Capture the cell that displays the provided text and extract its [X, Y] central coordinate. 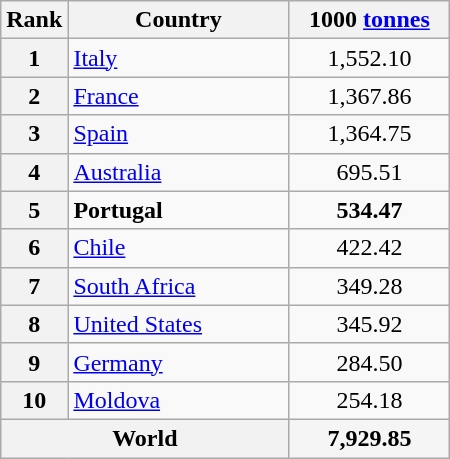
World [145, 438]
Italy [178, 58]
Country [178, 20]
422.42 [370, 248]
Moldova [178, 400]
2 [34, 96]
1 [34, 58]
France [178, 96]
349.28 [370, 286]
7,929.85 [370, 438]
United States [178, 324]
1,367.86 [370, 96]
695.51 [370, 172]
Australia [178, 172]
South Africa [178, 286]
8 [34, 324]
10 [34, 400]
254.18 [370, 400]
284.50 [370, 362]
Germany [178, 362]
5 [34, 210]
1000 tonnes [370, 20]
Spain [178, 134]
Rank [34, 20]
3 [34, 134]
Portugal [178, 210]
1,364.75 [370, 134]
9 [34, 362]
Chile [178, 248]
534.47 [370, 210]
1,552.10 [370, 58]
4 [34, 172]
7 [34, 286]
6 [34, 248]
345.92 [370, 324]
